Identify which cell holds the provided text, then report its [X, Y] central coordinate. 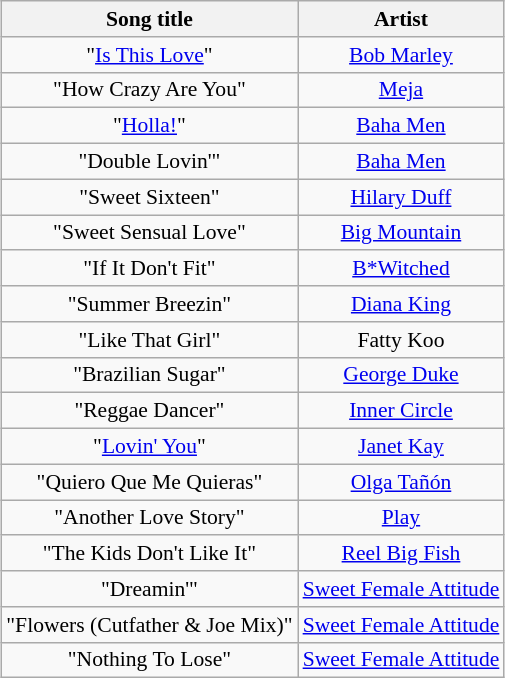
Big Mountain [402, 232]
Reel Big Fish [402, 553]
"The Kids Don't Like It" [149, 553]
Artist [402, 19]
Hilary Duff [402, 197]
"Nothing To Lose" [149, 660]
George Duke [402, 375]
Play [402, 518]
"How Crazy Are You" [149, 90]
"Quiero Que Me Quieras" [149, 482]
Olga Tañón [402, 482]
Fatty Koo [402, 339]
"Sweet Sensual Love" [149, 232]
"Brazilian Sugar" [149, 375]
Bob Marley [402, 54]
"Lovin' You" [149, 446]
Janet Kay [402, 446]
Song title [149, 19]
B*Witched [402, 268]
"Another Love Story" [149, 518]
"Reggae Dancer" [149, 411]
Meja [402, 90]
"If It Don't Fit" [149, 268]
"Double Lovin'" [149, 161]
"Sweet Sixteen" [149, 197]
"Flowers (Cutfather & Joe Mix)" [149, 624]
"Is This Love" [149, 54]
"Like That Girl" [149, 339]
Diana King [402, 304]
"Dreamin'" [149, 589]
Inner Circle [402, 411]
"Holla!" [149, 126]
"Summer Breezin" [149, 304]
